Extract the (X, Y) coordinate from the center of the cell holding the provided text.  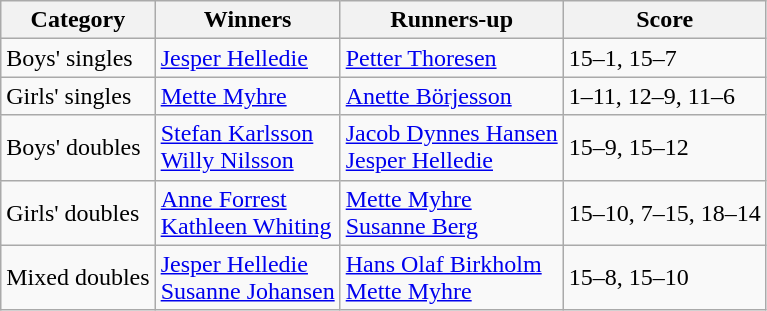
Jesper Helledie Susanne Johansen (248, 278)
Jacob Dynnes Hansen Jesper Helledie (452, 148)
15–8, 15–10 (664, 278)
Jesper Helledie (248, 58)
Petter Thoresen (452, 58)
Boys' singles (78, 58)
Mette Myhre (248, 96)
Score (664, 20)
Girls' singles (78, 96)
Girls' doubles (78, 212)
15–1, 15–7 (664, 58)
Boys' doubles (78, 148)
Winners (248, 20)
Mixed doubles (78, 278)
Anette Börjesson (452, 96)
Anne Forrest Kathleen Whiting (248, 212)
15–9, 15–12 (664, 148)
Category (78, 20)
1–11, 12–9, 11–6 (664, 96)
Stefan Karlsson Willy Nilsson (248, 148)
Hans Olaf Birkholm Mette Myhre (452, 278)
Mette Myhre Susanne Berg (452, 212)
15–10, 7–15, 18–14 (664, 212)
Runners-up (452, 20)
